Output the [X, Y] coordinate of the center of the cell containing the given text.  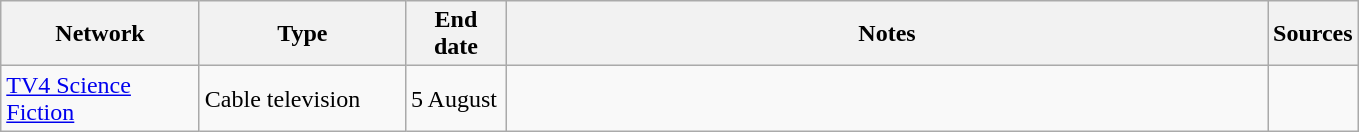
End date [456, 34]
Type [302, 34]
TV4 Science Fiction [100, 98]
Cable television [302, 98]
Sources [1314, 34]
Notes [886, 34]
Network [100, 34]
5 August [456, 98]
